Return the [X, Y] coordinate for the center point of the cell that contains the specified text.  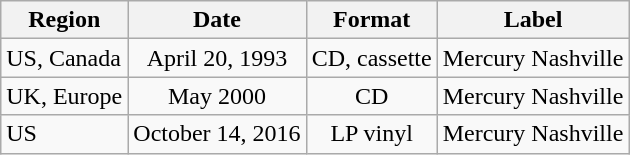
May 2000 [217, 96]
Label [533, 20]
US, Canada [64, 58]
US [64, 134]
CD, cassette [372, 58]
Format [372, 20]
CD [372, 96]
April 20, 1993 [217, 58]
LP vinyl [372, 134]
October 14, 2016 [217, 134]
Date [217, 20]
Region [64, 20]
UK, Europe [64, 96]
